Provide the (x, y) coordinate of the cell's center where the given text is located.  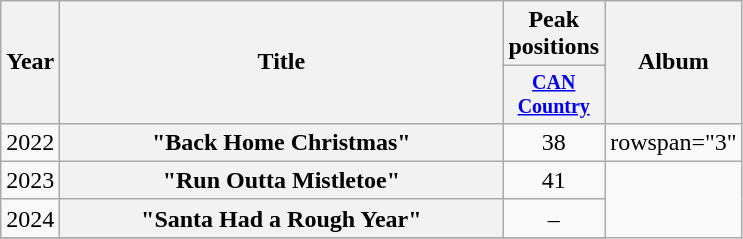
"Back Home Christmas" (282, 142)
2024 (30, 218)
2023 (30, 180)
2022 (30, 142)
38 (554, 142)
rowspan="3" (674, 142)
"Santa Had a Rough Year" (282, 218)
CAN Country (554, 94)
"Run Outta Mistletoe" (282, 180)
– (554, 218)
Title (282, 62)
41 (554, 180)
Album (674, 62)
Peak positions (554, 34)
Year (30, 62)
